Pinpoint the cell where the given text exists, returning its [X, Y] midpoint coordinate. 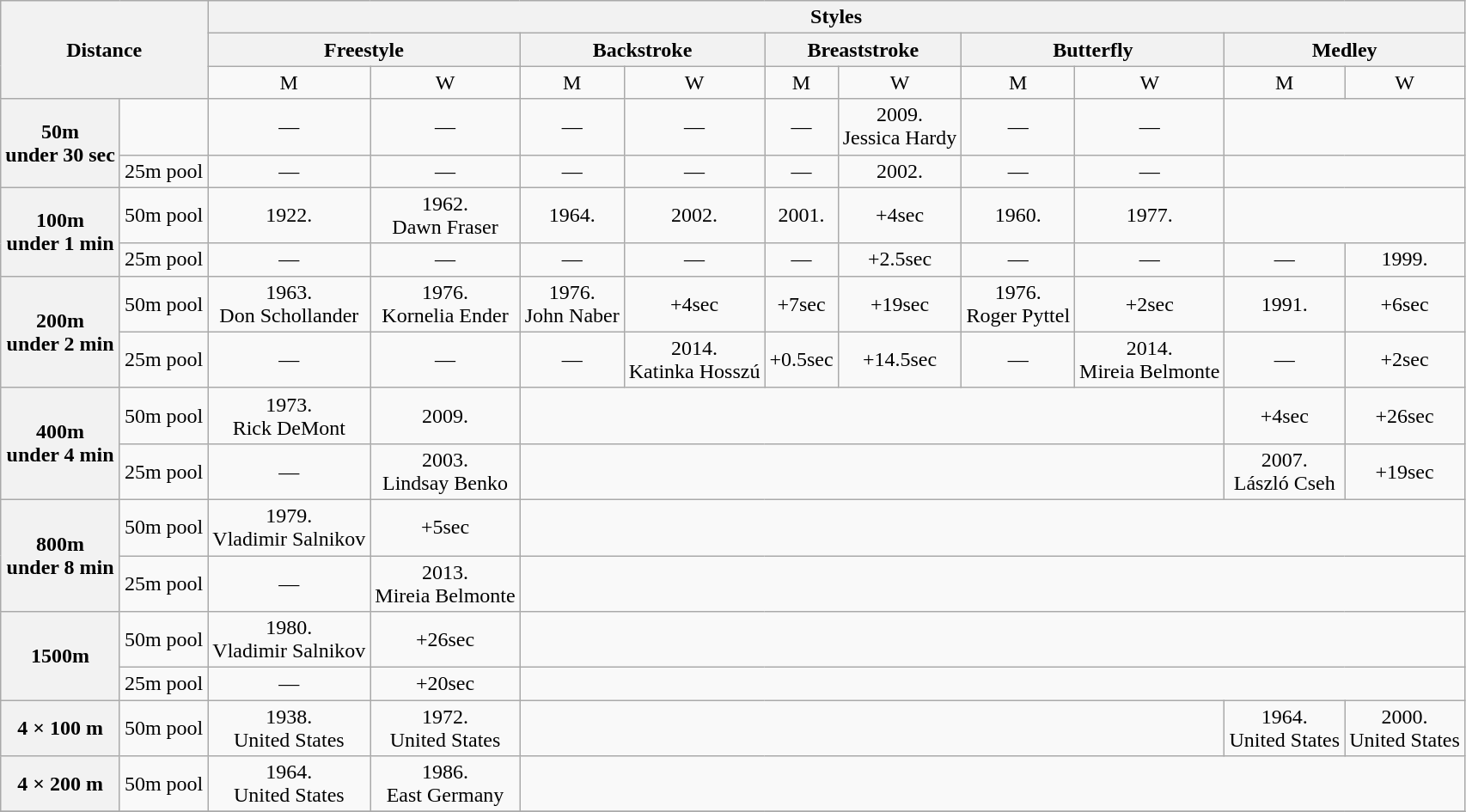
1500m [60, 656]
1979.Vladimir Salnikov [289, 528]
1976.Roger Pyttel [1018, 304]
Distance [105, 50]
+14.5sec [900, 359]
Backstroke [643, 50]
1999. [1405, 259]
Styles [837, 17]
1938.United States [289, 729]
+7sec [801, 304]
1980.Vladimir Salnikov [289, 639]
1986.East Germany [445, 784]
2013.Mireia Belmonte [445, 583]
200munder 2 min [60, 332]
+2.5sec [900, 259]
2014.Katinka Hosszú [694, 359]
4 × 200 m [60, 784]
800munder 8 min [60, 555]
Medley [1344, 50]
1964. [572, 215]
4 × 100 m [60, 729]
1962.Dawn Fraser [445, 215]
400munder 4 min [60, 443]
2007.László Cseh [1285, 471]
Butterfly [1093, 50]
1973.Rick DeMont [289, 416]
1960. [1018, 215]
2009. [445, 416]
1977. [1150, 215]
1922. [289, 215]
1972.United States [445, 729]
50munder 30 sec [60, 143]
+5sec [445, 528]
1976.John Naber [572, 304]
Breaststroke [863, 50]
100munder 1 min [60, 232]
2001. [801, 215]
2009.Jessica Hardy [900, 127]
+20sec [445, 684]
Freestyle [364, 50]
+6sec [1405, 304]
2014.Mireia Belmonte [1150, 359]
2000.United States [1405, 729]
+0.5sec [801, 359]
1963.Don Schollander [289, 304]
2003.Lindsay Benko [445, 471]
1976.Kornelia Ender [445, 304]
1991. [1285, 304]
